Find where the given text appears and provide that cell's center as [x, y] coordinate. 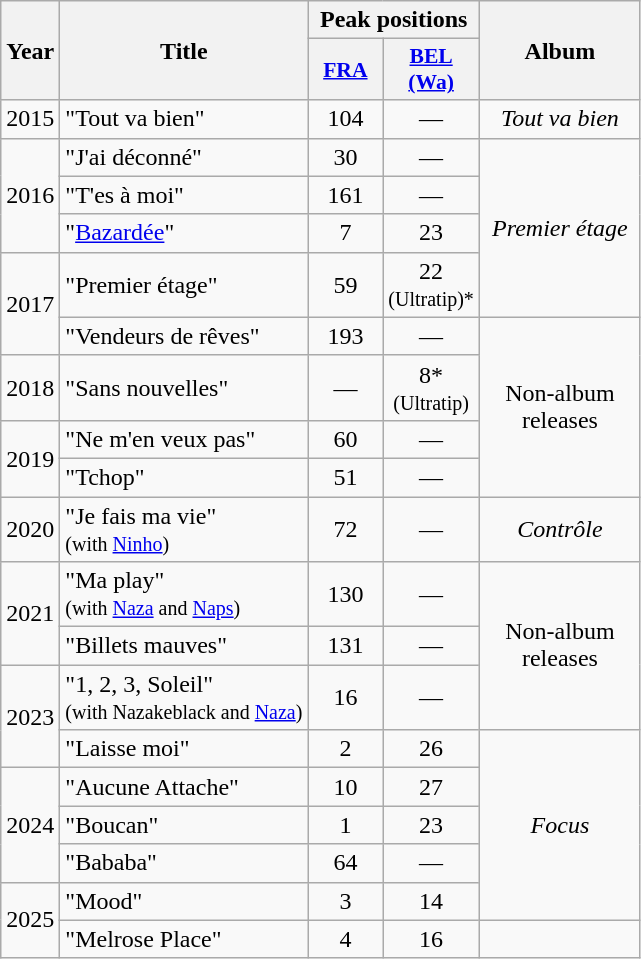
"Je fais ma vie"(with Ninho) [184, 528]
Tout va bien [560, 119]
"Mood" [184, 901]
"Laisse moi" [184, 749]
60 [346, 439]
"Ne m'en veux pas" [184, 439]
10 [346, 787]
2020 [30, 528]
193 [346, 336]
Contrôle [560, 528]
26 [432, 749]
Title [184, 50]
72 [346, 528]
2019 [30, 458]
4 [346, 939]
131 [346, 646]
Peak positions [394, 20]
"Tout va bien" [184, 119]
"Ma play"(with Naza and Naps) [184, 594]
130 [346, 594]
"Boucan" [184, 825]
"Tchop" [184, 477]
2017 [30, 304]
2018 [30, 388]
"Premier étage" [184, 284]
2021 [30, 614]
22(Ultratip)* [432, 284]
2015 [30, 119]
7 [346, 233]
59 [346, 284]
2024 [30, 825]
FRA [346, 70]
161 [346, 195]
"1, 2, 3, Soleil"(with Nazakeblack and Naza) [184, 698]
"Aucune Attache" [184, 787]
64 [346, 863]
27 [432, 787]
Premier étage [560, 228]
104 [346, 119]
2 [346, 749]
"Bazardée" [184, 233]
Focus [560, 825]
3 [346, 901]
8*(Ultratip) [432, 388]
2023 [30, 716]
"Bababa" [184, 863]
Album [560, 50]
"Billets mauves" [184, 646]
1 [346, 825]
"Melrose Place" [184, 939]
2016 [30, 195]
Year [30, 50]
51 [346, 477]
"T'es à moi" [184, 195]
"Sans nouvelles" [184, 388]
14 [432, 901]
30 [346, 157]
BEL(Wa) [432, 70]
"J'ai déconné" [184, 157]
"Vendeurs de rêves" [184, 336]
2025 [30, 920]
